Capture the cell that displays the provided text and extract its [X, Y] central coordinate. 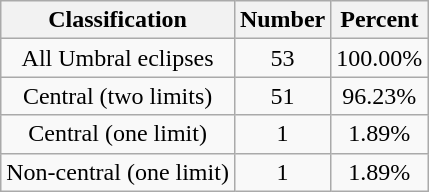
53 [282, 58]
100.00% [380, 58]
Percent [380, 20]
96.23% [380, 96]
Non-central (one limit) [118, 172]
Central (one limit) [118, 134]
Classification [118, 20]
Central (two limits) [118, 96]
Number [282, 20]
All Umbral eclipses [118, 58]
51 [282, 96]
